Detect which cell encompasses the target text, then output its (x, y) center coordinate. 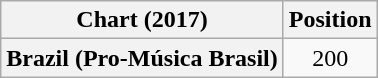
Brazil (Pro-Música Brasil) (142, 58)
Position (330, 20)
200 (330, 58)
Chart (2017) (142, 20)
